For the text-containing cell, return its midpoint in (X, Y) coordinate format. 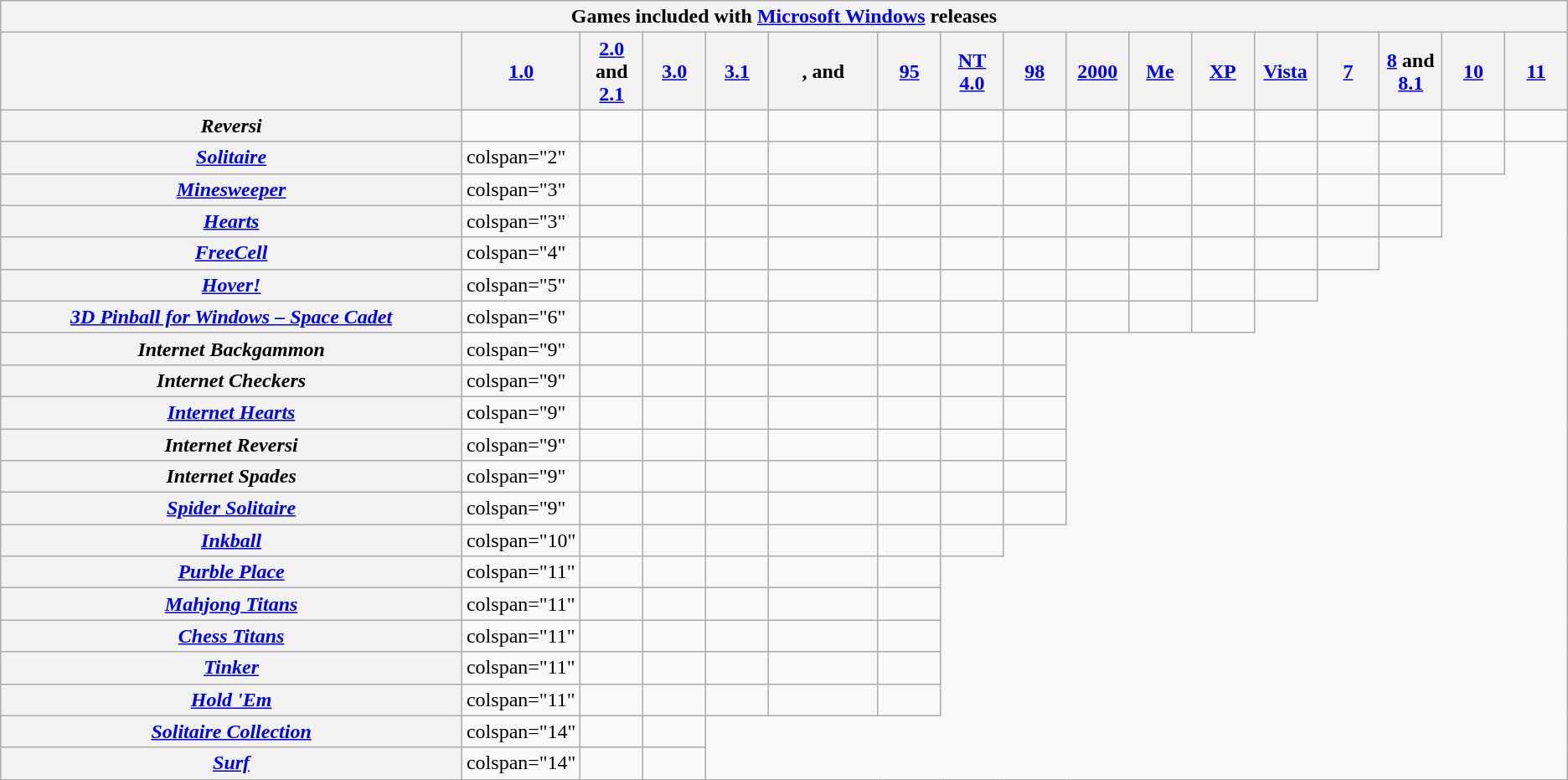
1.0 (521, 71)
FreeCell (231, 253)
3.0 (675, 71)
3D Pinball for Windows – Space Cadet (231, 317)
Internet Spades (231, 477)
98 (1035, 71)
Hold 'Em (231, 700)
Chess Titans (231, 636)
Hover! (231, 285)
colspan="6" (521, 317)
Hearts (231, 221)
Games included with Microsoft Windows releases (784, 17)
Surf (231, 763)
Spider Solitaire (231, 509)
Tinker (231, 668)
NT 4.0 (972, 71)
XP (1223, 71)
Internet Backgammon (231, 349)
colspan="2" (521, 158)
Inkball (231, 540)
Reversi (231, 126)
Mahjong Titans (231, 604)
95 (910, 71)
Internet Hearts (231, 412)
Solitaire (231, 158)
Internet Reversi (231, 445)
Minesweeper (231, 189)
11 (1536, 71)
, and (823, 71)
8 and 8.1 (1411, 71)
7 (1349, 71)
Solitaire Collection (231, 731)
Purble Place (231, 572)
3.1 (737, 71)
Vista (1285, 71)
10 (1474, 71)
colspan="10" (521, 540)
Me (1161, 71)
colspan="4" (521, 253)
2000 (1097, 71)
Internet Checkers (231, 380)
colspan="5" (521, 285)
2.0 and 2.1 (611, 71)
